Determine the (X, Y) coordinate at the center of the cell enclosing the given text.  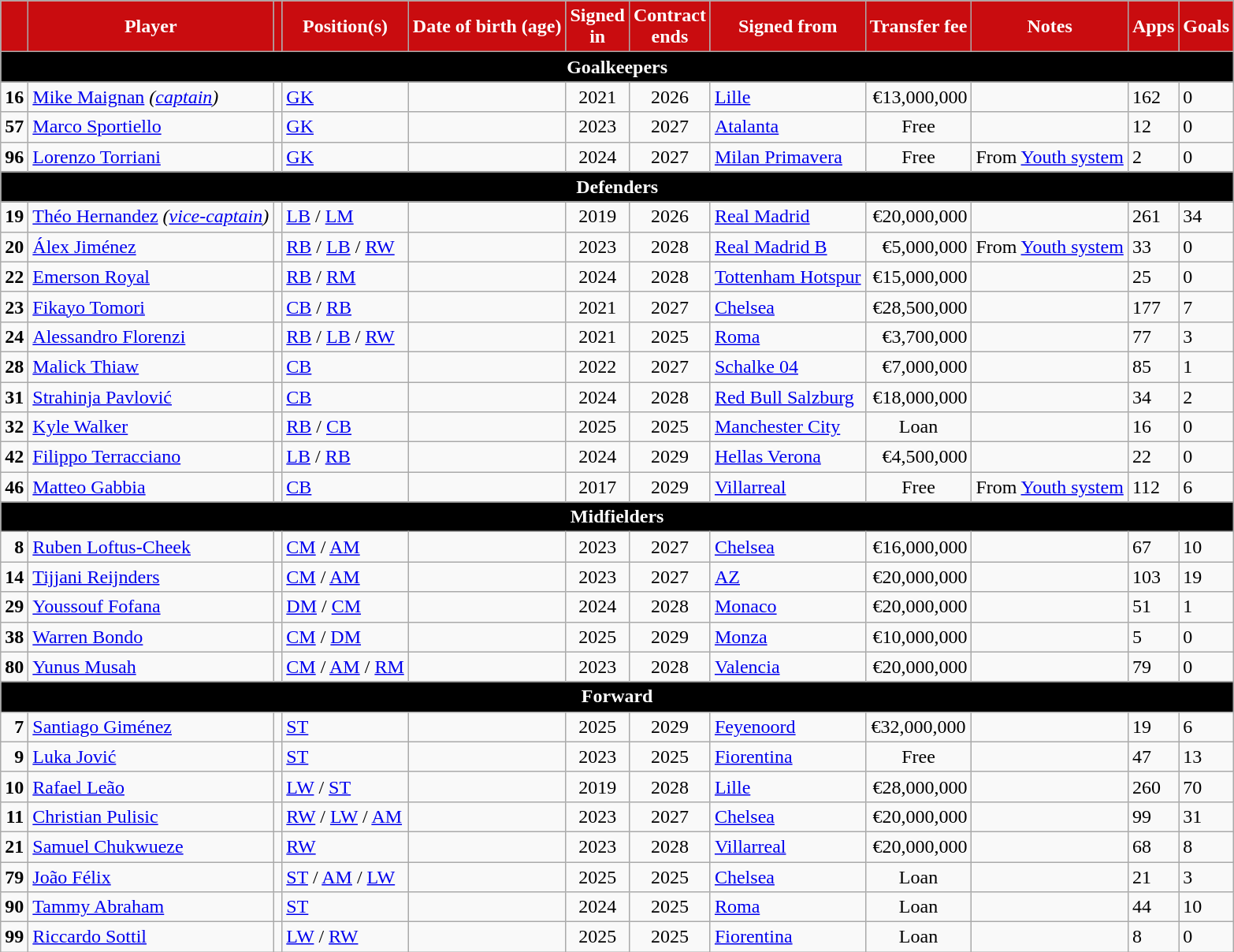
Youssouf Fofana (151, 607)
25 (1153, 277)
Forward (618, 697)
260 (1153, 787)
Santiago Giménez (151, 727)
Tottenham Hotspur (788, 277)
Apps (1153, 27)
96 (14, 157)
RB / CB (345, 427)
Marco Sportiello (151, 127)
€3,700,000 (919, 337)
€10,000,000 (919, 637)
Rafael Leão (151, 787)
Emerson Royal (151, 277)
Midfielders (618, 517)
Real Madrid (788, 217)
€32,000,000 (919, 727)
90 (14, 907)
Filippo Terracciano (151, 457)
Strahinja Pavlović (151, 396)
Tijjani Reijnders (151, 577)
Contractends (670, 27)
€7,000,000 (919, 366)
13 (1206, 757)
28 (14, 366)
Ruben Loftus-Cheek (151, 547)
Malick Thiaw (151, 366)
Signed from (788, 27)
38 (14, 637)
24 (14, 337)
Kyle Walker (151, 427)
€15,000,000 (919, 277)
Player (151, 27)
20 (14, 247)
42 (14, 457)
85 (1153, 366)
Date of birth (age) (487, 27)
€28,500,000 (919, 307)
LB / RB (345, 457)
29 (14, 607)
Álex Jiménez (151, 247)
€5,000,000 (919, 247)
67 (1153, 547)
João Félix (151, 877)
LB / LM (345, 217)
Transfer fee (919, 27)
Valencia (788, 667)
Luka Jović (151, 757)
Red Bull Salzburg (788, 396)
DM / CM (345, 607)
CM / DM (345, 637)
77 (1153, 337)
112 (1153, 487)
Notes (1050, 27)
Goalkeepers (618, 67)
46 (14, 487)
Defenders (618, 187)
Goals (1206, 27)
€28,000,000 (919, 787)
Manchester City (788, 427)
€16,000,000 (919, 547)
2022 (597, 366)
RW / LW / AM (345, 816)
33 (1153, 247)
Real Madrid B (788, 247)
Matteo Gabbia (151, 487)
5 (1153, 637)
2017 (597, 487)
LW / RW (345, 937)
51 (1153, 607)
Monaco (788, 607)
Théo Hernandez (vice-captain) (151, 217)
Signedin (597, 27)
€13,000,000 (919, 97)
23 (14, 307)
€18,000,000 (919, 396)
14 (14, 577)
162 (1153, 97)
80 (14, 667)
Lorenzo Torriani (151, 157)
68 (1153, 846)
AZ (788, 577)
Milan Primavera (788, 157)
€4,500,000 (919, 457)
103 (1153, 577)
Feyenoord (788, 727)
12 (1153, 127)
Mike Maignan (captain) (151, 97)
Tammy Abraham (151, 907)
Samuel Chukwueze (151, 846)
9 (14, 757)
11 (14, 816)
70 (1206, 787)
CM / AM / RM (345, 667)
Schalke 04 (788, 366)
Riccardo Sottil (151, 937)
Atalanta (788, 127)
Fikayo Tomori (151, 307)
Position(s) (345, 27)
Warren Bondo (151, 637)
Hellas Verona (788, 457)
44 (1153, 907)
ST / AM / LW (345, 877)
261 (1153, 217)
LW / ST (345, 787)
Monza (788, 637)
Yunus Musah (151, 667)
57 (14, 127)
47 (1153, 757)
RB / RM (345, 277)
RW (345, 846)
Alessandro Florenzi (151, 337)
CB / RB (345, 307)
177 (1153, 307)
Christian Pulisic (151, 816)
32 (14, 427)
